Scan for the cell matching the given text and deliver its (x, y) coordinate at center. 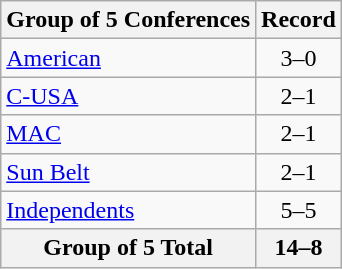
14–8 (299, 248)
Group of 5 Conferences (128, 20)
Sun Belt (128, 172)
C-USA (128, 96)
5–5 (299, 210)
Group of 5 Total (128, 248)
3–0 (299, 58)
MAC (128, 134)
American (128, 58)
Record (299, 20)
Independents (128, 210)
